Locate the cell with the specified text and output its [X, Y] center coordinate. 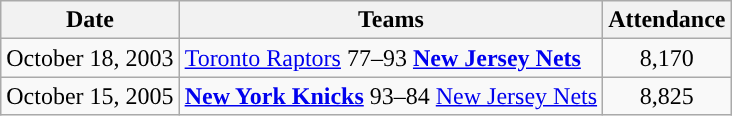
Date [90, 20]
8,170 [667, 58]
Attendance [667, 20]
Teams [390, 20]
8,825 [667, 96]
October 15, 2005 [90, 96]
Toronto Raptors 77–93 New Jersey Nets [390, 58]
October 18, 2003 [90, 58]
New York Knicks 93–84 New Jersey Nets [390, 96]
